Pinpoint the cell where the given text exists, returning its [X, Y] midpoint coordinate. 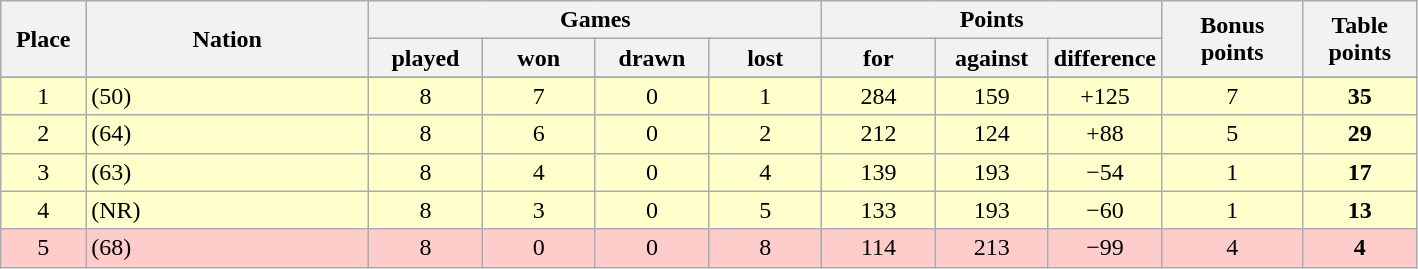
(50) [228, 96]
played [426, 58]
won [538, 58]
213 [992, 248]
Tablepoints [1360, 39]
159 [992, 96]
(64) [228, 134]
35 [1360, 96]
difference [1104, 58]
6 [538, 134]
(63) [228, 172]
114 [878, 248]
(NR) [228, 210]
133 [878, 210]
139 [878, 172]
29 [1360, 134]
Games [596, 20]
284 [878, 96]
−99 [1104, 248]
+88 [1104, 134]
against [992, 58]
13 [1360, 210]
Points [992, 20]
Nation [228, 39]
124 [992, 134]
17 [1360, 172]
212 [878, 134]
Place [44, 39]
lost [766, 58]
drawn [652, 58]
−60 [1104, 210]
−54 [1104, 172]
(68) [228, 248]
for [878, 58]
+125 [1104, 96]
Bonuspoints [1233, 39]
